Return the (X, Y) coordinate for the center point of the cell that contains the specified text.  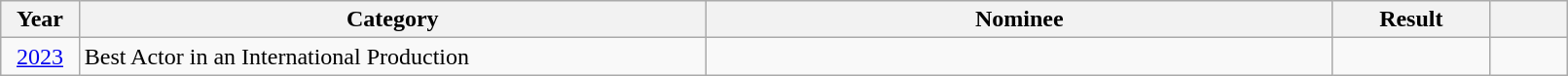
2023 (40, 57)
Year (40, 19)
Best Actor in an International Production (392, 57)
Nominee (1019, 19)
Category (392, 19)
Result (1411, 19)
